Output the [x, y] coordinate of the center of the cell containing the given text.  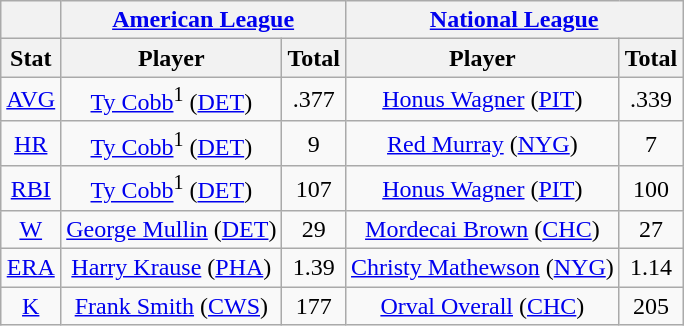
27 [651, 230]
Stat [31, 58]
HR [31, 144]
National League [514, 20]
Orval Overall (CHC) [483, 306]
7 [651, 144]
.339 [651, 100]
K [31, 306]
205 [651, 306]
ERA [31, 268]
.377 [314, 100]
29 [314, 230]
RBI [31, 188]
Harry Krause (PHA) [172, 268]
1.39 [314, 268]
AVG [31, 100]
177 [314, 306]
9 [314, 144]
Red Murray (NYG) [483, 144]
1.14 [651, 268]
George Mullin (DET) [172, 230]
100 [651, 188]
Frank Smith (CWS) [172, 306]
W [31, 230]
American League [204, 20]
107 [314, 188]
Christy Mathewson (NYG) [483, 268]
Mordecai Brown (CHC) [483, 230]
